For the text-containing cell, return its midpoint in (x, y) coordinate format. 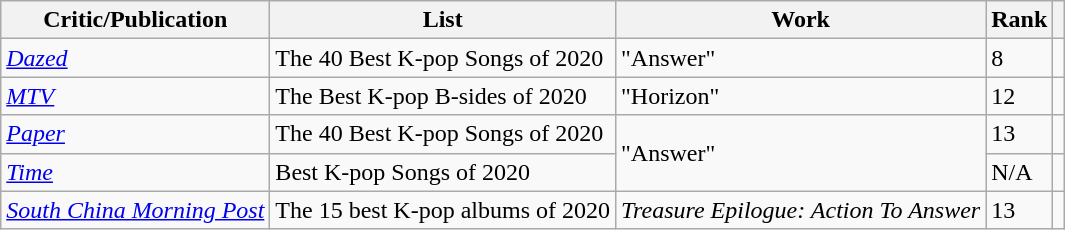
The 15 best K-pop albums of 2020 (443, 210)
The Best K-pop B-sides of 2020 (443, 96)
"Horizon" (801, 96)
Dazed (136, 58)
N/A (1020, 172)
Paper (136, 134)
Rank (1020, 20)
Work (801, 20)
MTV (136, 96)
Treasure Epilogue: Action To Answer (801, 210)
Critic/Publication (136, 20)
8 (1020, 58)
12 (1020, 96)
Best K-pop Songs of 2020 (443, 172)
Time (136, 172)
List (443, 20)
South China Morning Post (136, 210)
